Provide the (X, Y) coordinate of the cell's center where the given text is located.  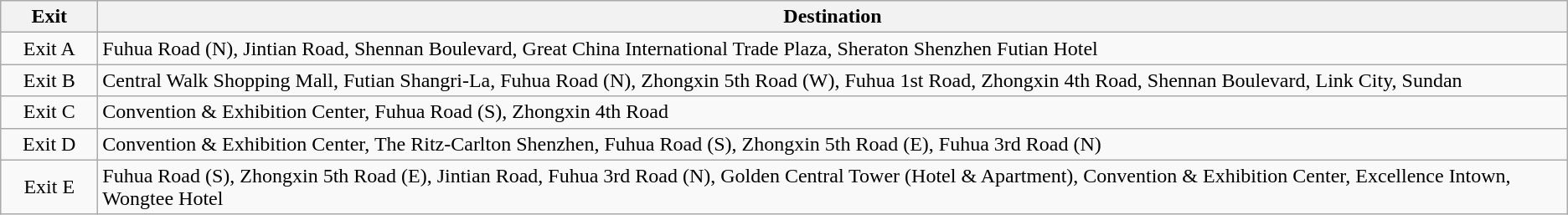
Exit D (49, 144)
Exit (49, 17)
Convention & Exhibition Center, The Ritz-Carlton Shenzhen, Fuhua Road (S), Zhongxin 5th Road (E), Fuhua 3rd Road (N) (833, 144)
Exit B (49, 80)
Destination (833, 17)
Exit E (49, 187)
Convention & Exhibition Center, Fuhua Road (S), Zhongxin 4th Road (833, 112)
Fuhua Road (N), Jintian Road, Shennan Boulevard, Great China International Trade Plaza, Sheraton Shenzhen Futian Hotel (833, 49)
Exit C (49, 112)
Exit A (49, 49)
